From the cell containing the given text, extract its center point as (X, Y) coordinate. 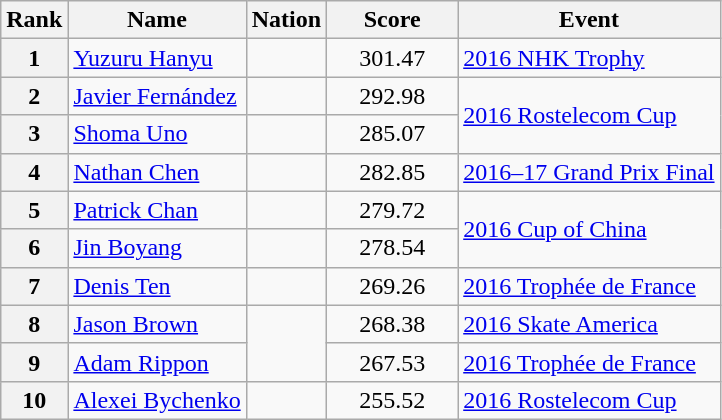
268.38 (392, 324)
Denis Ten (157, 286)
3 (34, 134)
Nathan Chen (157, 172)
269.26 (392, 286)
2 (34, 96)
292.98 (392, 96)
2016–17 Grand Prix Final (589, 172)
7 (34, 286)
267.53 (392, 362)
Score (392, 20)
2016 Cup of China (589, 229)
Jason Brown (157, 324)
2016 Skate America (589, 324)
278.54 (392, 248)
10 (34, 400)
Nation (286, 20)
9 (34, 362)
285.07 (392, 134)
282.85 (392, 172)
Shoma Uno (157, 134)
Event (589, 20)
5 (34, 210)
279.72 (392, 210)
Jin Boyang (157, 248)
Alexei Bychenko (157, 400)
Rank (34, 20)
Javier Fernández (157, 96)
8 (34, 324)
Patrick Chan (157, 210)
2016 NHK Trophy (589, 58)
Yuzuru Hanyu (157, 58)
6 (34, 248)
1 (34, 58)
255.52 (392, 400)
Name (157, 20)
Adam Rippon (157, 362)
4 (34, 172)
301.47 (392, 58)
